Pinpoint the cell where the given text exists, returning its [X, Y] midpoint coordinate. 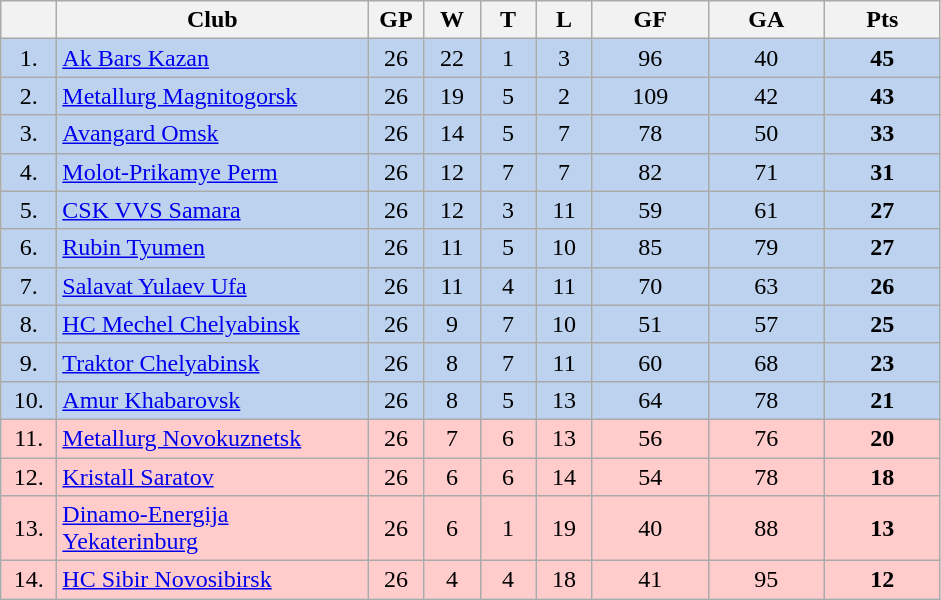
2 [564, 96]
Salavat Yulaev Ufa [212, 286]
8. [29, 324]
GF [650, 20]
31 [882, 172]
41 [650, 580]
79 [766, 248]
HC Sibir Novosibirsk [212, 580]
Traktor Chelyabinsk [212, 362]
96 [650, 58]
85 [650, 248]
60 [650, 362]
Pts [882, 20]
57 [766, 324]
GP [396, 20]
59 [650, 210]
22 [452, 58]
Avangard Omsk [212, 134]
33 [882, 134]
63 [766, 286]
68 [766, 362]
6. [29, 248]
95 [766, 580]
9. [29, 362]
14. [29, 580]
71 [766, 172]
Amur Khabarovsk [212, 400]
51 [650, 324]
5. [29, 210]
70 [650, 286]
9 [452, 324]
61 [766, 210]
50 [766, 134]
W [452, 20]
1. [29, 58]
42 [766, 96]
43 [882, 96]
23 [882, 362]
76 [766, 438]
25 [882, 324]
82 [650, 172]
Ak Bars Kazan [212, 58]
4. [29, 172]
12. [29, 477]
20 [882, 438]
64 [650, 400]
3. [29, 134]
Kristall Saratov [212, 477]
13. [29, 528]
56 [650, 438]
88 [766, 528]
L [564, 20]
T [508, 20]
Metallurg Novokuznetsk [212, 438]
45 [882, 58]
Dinamo-Energija Yekaterinburg [212, 528]
Metallurg Magnitogorsk [212, 96]
21 [882, 400]
11. [29, 438]
2. [29, 96]
Rubin Tyumen [212, 248]
10. [29, 400]
7. [29, 286]
GA [766, 20]
HC Mechel Chelyabinsk [212, 324]
109 [650, 96]
Molot-Prikamye Perm [212, 172]
CSK VVS Samara [212, 210]
Club [212, 20]
54 [650, 477]
